Output the [X, Y] coordinate of the center of the cell containing the given text.  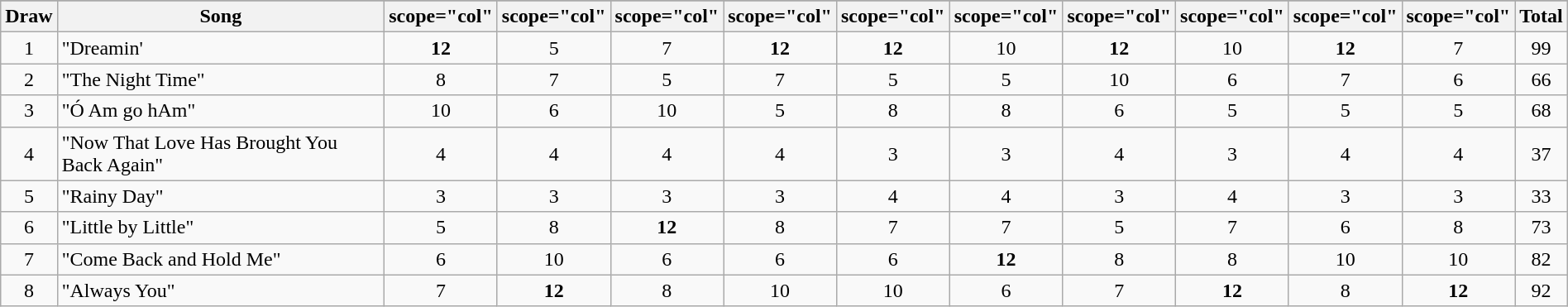
Total [1542, 17]
"Rainy Day" [220, 196]
37 [1542, 154]
68 [1542, 111]
Draw [29, 17]
"Always You" [220, 290]
82 [1542, 259]
"Dreamin' [220, 48]
"Little by Little" [220, 228]
"Now That Love Has Brought You Back Again" [220, 154]
1 [29, 48]
"Ó Am go hAm" [220, 111]
"The Night Time" [220, 79]
2 [29, 79]
99 [1542, 48]
"Come Back and Hold Me" [220, 259]
33 [1542, 196]
73 [1542, 228]
92 [1542, 290]
Song [220, 17]
66 [1542, 79]
